Provide the [x, y] coordinate of the cell's center where the given text is located.  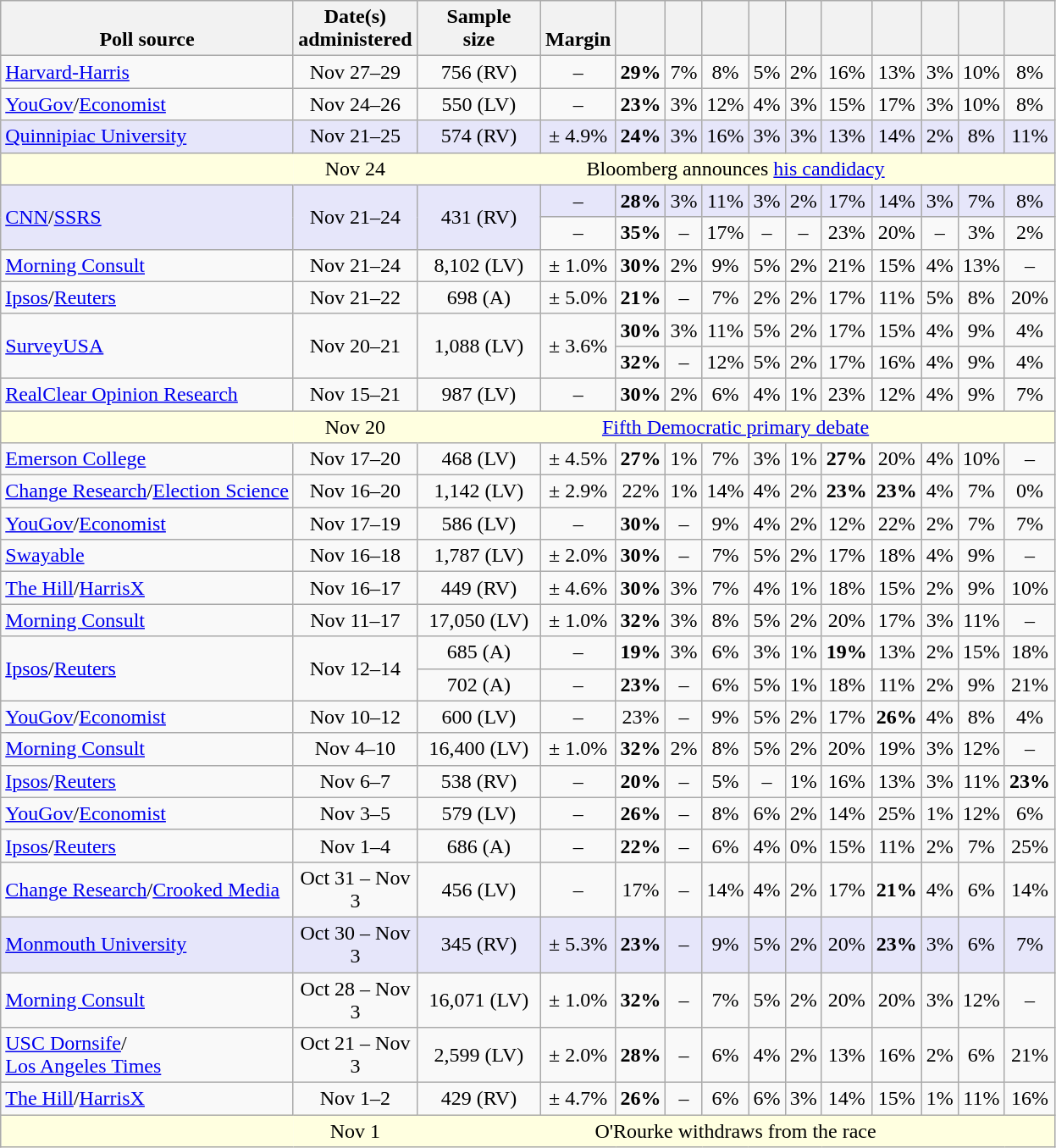
456 (LV) [478, 890]
1,787 (LV) [478, 556]
Nov 1–2 [355, 1099]
Bloomberg announces his candidacy [735, 169]
Harvard-Harris [147, 72]
685 (A) [478, 652]
Swayable [147, 556]
Oct 28 – Nov 3 [355, 1000]
Change Research/Election Science [147, 491]
Oct 21 – Nov 3 [355, 1056]
431 (RV) [478, 217]
24% [640, 136]
± 5.0% [578, 297]
600 (LV) [478, 717]
Oct 31 – Nov 3 [355, 890]
Nov 24–26 [355, 104]
1,088 (LV) [478, 346]
± 5.3% [578, 944]
USC Dornsife/Los Angeles Times [147, 1056]
Change Research/Crooked Media [147, 890]
± 4.5% [578, 459]
16,400 (LV) [478, 749]
35% [640, 233]
Nov 20–21 [355, 346]
Nov 10–12 [355, 717]
Oct 30 – Nov 3 [355, 944]
Nov 17–19 [355, 524]
987 (LV) [478, 394]
Nov 15–21 [355, 394]
Date(s)administered [355, 29]
O'Rourke withdraws from the race [735, 1131]
Nov 1–4 [355, 846]
Nov 11–17 [355, 620]
Fifth Democratic primary debate [735, 426]
345 (RV) [478, 944]
RealClear Opinion Research [147, 394]
8,102 (LV) [478, 265]
Monmouth University [147, 944]
Margin [578, 29]
468 (LV) [478, 459]
2,599 (LV) [478, 1056]
698 (A) [478, 297]
429 (RV) [478, 1099]
686 (A) [478, 846]
Nov 3–5 [355, 813]
± 2.9% [578, 491]
Nov 12–14 [355, 668]
Nov 16–17 [355, 588]
CNN/SSRS [147, 217]
± 4.9% [578, 136]
Quinnipiac University [147, 136]
1,142 (LV) [478, 491]
756 (RV) [478, 72]
Poll source [147, 29]
538 (RV) [478, 781]
550 (LV) [478, 104]
Nov 27–29 [355, 72]
579 (LV) [478, 813]
449 (RV) [478, 588]
586 (LV) [478, 524]
Nov 21–22 [355, 297]
± 3.6% [578, 346]
± 4.6% [578, 588]
Emerson College [147, 459]
Nov 1 [355, 1131]
Nov 20 [355, 426]
± 4.7% [578, 1099]
702 (A) [478, 685]
Samplesize [478, 29]
17,050 (LV) [478, 620]
Nov 4–10 [355, 749]
Nov 16–20 [355, 491]
16,071 (LV) [478, 1000]
Nov 16–18 [355, 556]
Nov 21–25 [355, 136]
574 (RV) [478, 136]
29% [640, 72]
Nov 24 [355, 169]
Nov 6–7 [355, 781]
Nov 17–20 [355, 459]
SurveyUSA [147, 346]
